Find where the given text appears and provide that cell's center as (x, y) coordinate. 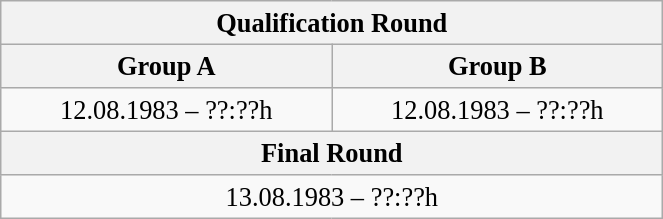
Qualification Round (332, 22)
Group A (166, 66)
13.08.1983 – ??:??h (332, 197)
Group B (498, 66)
Final Round (332, 153)
